Return the [x, y] coordinate for the center point of the cell that contains the specified text.  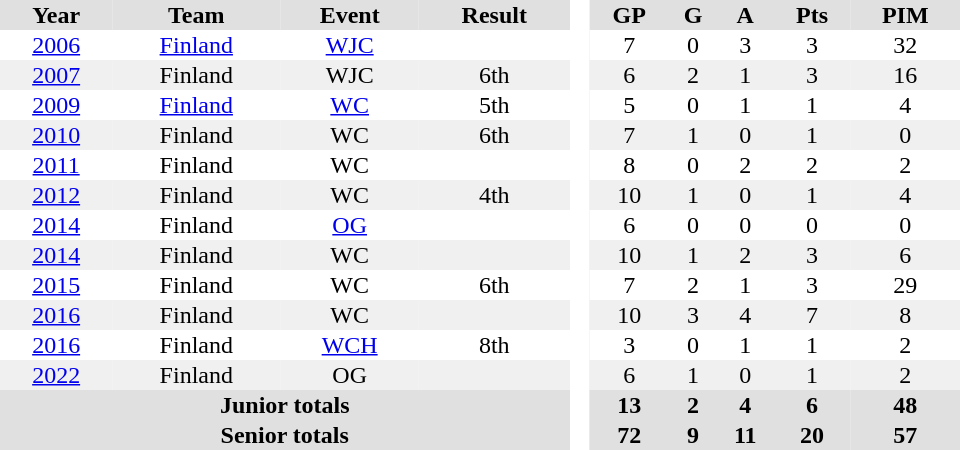
4th [494, 195]
2015 [56, 285]
G [693, 15]
2006 [56, 45]
48 [906, 405]
5th [494, 105]
2012 [56, 195]
Senior totals [284, 435]
29 [906, 285]
Junior totals [284, 405]
57 [906, 435]
WCH [350, 345]
Pts [812, 15]
A [746, 15]
GP [629, 15]
Team [196, 15]
32 [906, 45]
2022 [56, 375]
Year [56, 15]
5 [629, 105]
9 [693, 435]
2007 [56, 75]
8th [494, 345]
20 [812, 435]
13 [629, 405]
11 [746, 435]
16 [906, 75]
Result [494, 15]
PIM [906, 15]
2010 [56, 135]
Event [350, 15]
2011 [56, 165]
72 [629, 435]
2009 [56, 105]
